Provide the (x, y) coordinate of the cell's center where the given text is located.  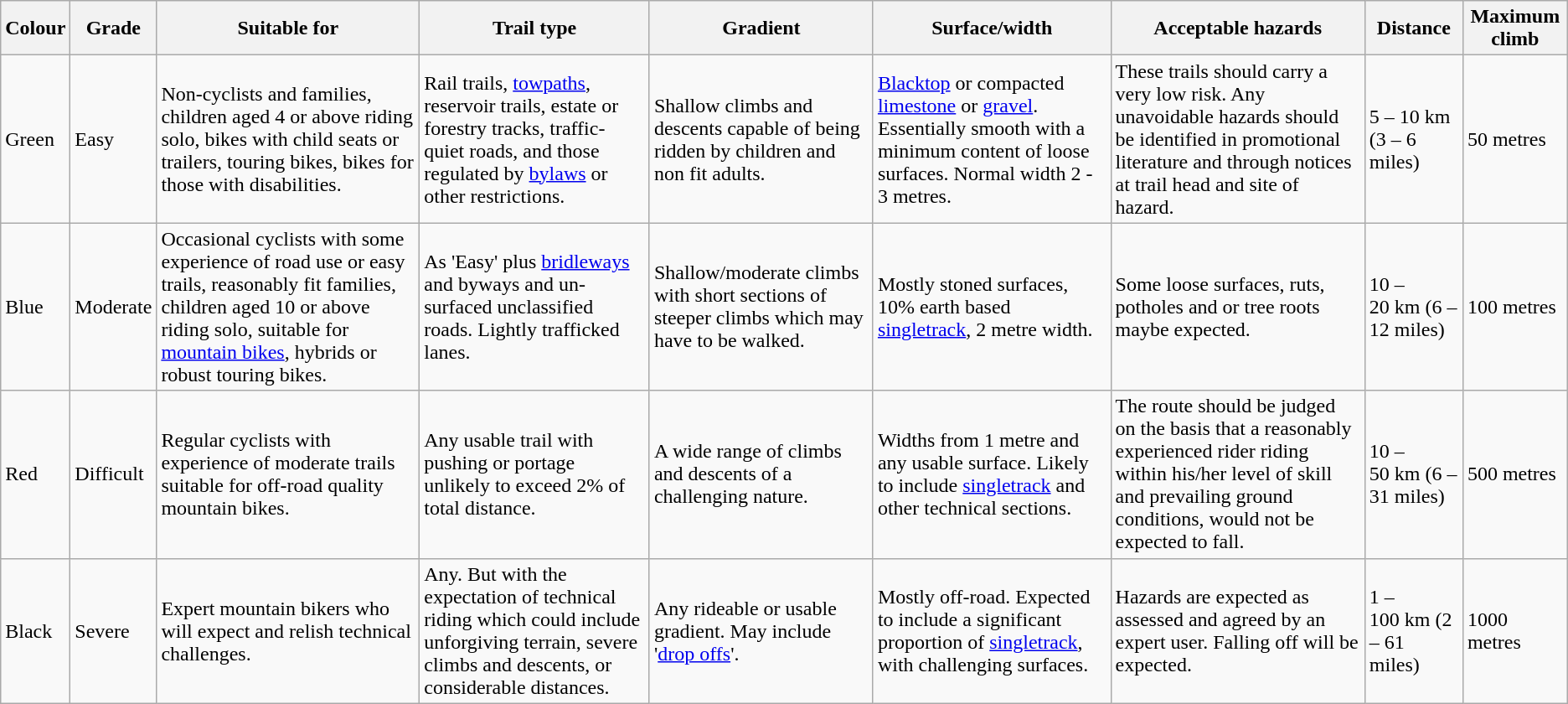
Colour (35, 28)
Mostly off-road. Expected to include a significant proportion of singletrack, with challenging surfaces. (992, 630)
Some loose surfaces, ruts, potholes and or tree roots maybe expected. (1238, 307)
Mostly stoned surfaces, 10% earth based singletrack, 2 metre width. (992, 307)
A wide range of climbs and descents of a challenging nature. (761, 474)
Moderate (114, 307)
Easy (114, 139)
Any. But with the expectation of technical riding which could include unforgiving terrain, severe climbs and descents, or considerable distances. (534, 630)
Any usable trail with pushing or portage unlikely to exceed 2% of total distance. (534, 474)
Rail trails, towpaths, reservoir trails, estate or forestry tracks, traffic-quiet roads, and those regulated by bylaws or other restrictions. (534, 139)
Green (35, 139)
Suitable for (288, 28)
Regular cyclists with experience of moderate trails suitable for off-road quality mountain bikes. (288, 474)
Red (35, 474)
Widths from 1 metre and any usable surface. Likely to include singletrack and other technical sections. (992, 474)
As 'Easy' plus bridleways and byways and un-surfaced unclassified roads. Lightly trafficked lanes. (534, 307)
Any rideable or usable gradient. May include 'drop offs'. (761, 630)
Difficult (114, 474)
5 – 10 km (3 – 6 miles) (1414, 139)
Maximum climb (1514, 28)
Distance (1414, 28)
10 – 50 km (6 – 31 miles) (1414, 474)
Acceptable hazards (1238, 28)
1 – 100 km (2 – 61 miles) (1414, 630)
Blue (35, 307)
Severe (114, 630)
Shallow/moderate climbs with short sections of steeper climbs which may have to be walked. (761, 307)
Surface/width (992, 28)
10 – 20 km (6 – 12 miles) (1414, 307)
500 metres (1514, 474)
Expert mountain bikers who will expect and relish technical challenges. (288, 630)
Grade (114, 28)
Trail type (534, 28)
Black (35, 630)
Hazards are expected as assessed and agreed by an expert user. Falling off will be expected. (1238, 630)
1000 metres (1514, 630)
Blacktop or compacted limestone or gravel. Essentially smooth with a minimum content of loose surfaces. Normal width 2 - 3 metres. (992, 139)
100 metres (1514, 307)
Gradient (761, 28)
Shallow climbs and descents capable of being ridden by children and non fit adults. (761, 139)
50 metres (1514, 139)
